Return the (X, Y) coordinate for the center point of the cell that contains the specified text.  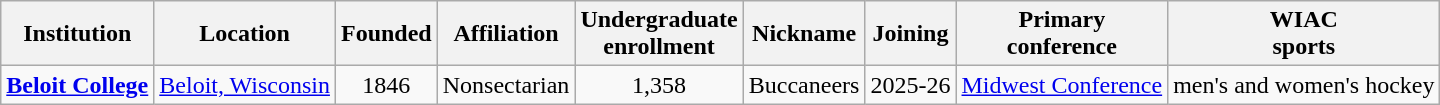
Nickname (804, 34)
Affiliation (506, 34)
Buccaneers (804, 85)
Location (245, 34)
Joining (910, 34)
1846 (386, 85)
1,358 (659, 85)
Founded (386, 34)
men's and women's hockey (1304, 85)
2025-26 (910, 85)
Midwest Conference (1062, 85)
Beloit College (78, 85)
Institution (78, 34)
Undergraduateenrollment (659, 34)
Primaryconference (1062, 34)
Beloit, Wisconsin (245, 85)
WIACsports (1304, 34)
Nonsectarian (506, 85)
